Identify which cell holds the provided text, then report its [X, Y] central coordinate. 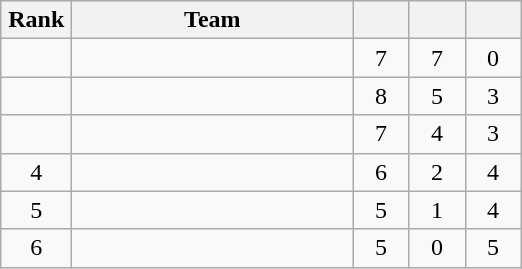
Team [212, 20]
2 [437, 172]
8 [381, 96]
Rank [36, 20]
1 [437, 210]
